Locate the cell with the specified text and output its [x, y] center coordinate. 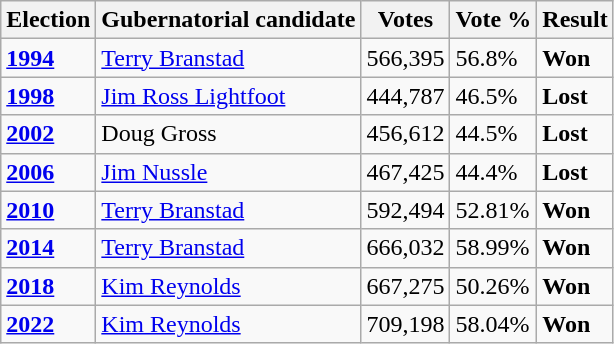
2018 [48, 286]
58.99% [494, 248]
Jim Nussle [228, 172]
2014 [48, 248]
566,395 [406, 58]
58.04% [494, 324]
709,198 [406, 324]
Vote % [494, 20]
50.26% [494, 286]
56.8% [494, 58]
592,494 [406, 210]
Doug Gross [228, 134]
2010 [48, 210]
1998 [48, 96]
Jim Ross Lightfoot [228, 96]
2022 [48, 324]
2006 [48, 172]
666,032 [406, 248]
52.81% [494, 210]
44.5% [494, 134]
467,425 [406, 172]
Election [48, 20]
Votes [406, 20]
2002 [48, 134]
44.4% [494, 172]
46.5% [494, 96]
444,787 [406, 96]
667,275 [406, 286]
1994 [48, 58]
456,612 [406, 134]
Gubernatorial candidate [228, 20]
Result [575, 20]
